Return the (X, Y) coordinate for the center point of the cell that contains the specified text.  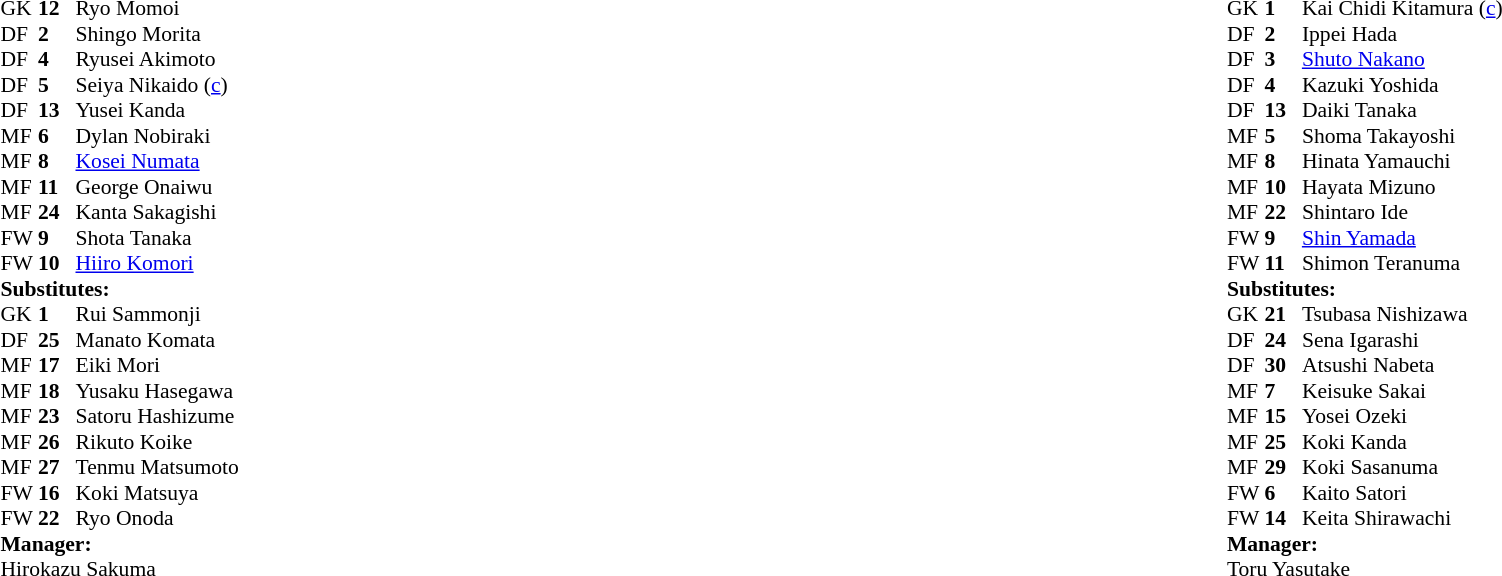
27 (57, 467)
Shingo Morita (158, 34)
17 (57, 365)
7 (1283, 391)
Yusaku Hasegawa (158, 391)
16 (57, 493)
Satoru Hashizume (158, 417)
Yusei Kanda (158, 111)
Hiiro Komori (158, 263)
14 (1283, 519)
Dylan Nobiraki (158, 136)
Rikuto Koike (158, 442)
3 (1283, 59)
Manager: (119, 544)
29 (1283, 467)
15 (1283, 417)
Koki Matsuya (158, 493)
Ryusei Akimoto (158, 59)
18 (57, 391)
26 (57, 442)
Ryo Onoda (158, 519)
1 (57, 315)
Eiki Mori (158, 365)
23 (57, 417)
30 (1283, 365)
Kosei Numata (158, 161)
Manato Komata (158, 340)
Kanta Sakagishi (158, 213)
Rui Sammonji (158, 315)
21 (1283, 315)
Seiya Nikaido (c) (158, 85)
Shota Tanaka (158, 238)
George Onaiwu (158, 187)
Tenmu Matsumoto (158, 467)
Substitutes: (119, 289)
